Return [x, y] of the center of cell containing provided text 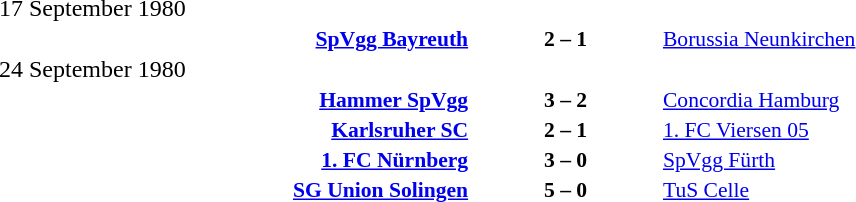
3 – 2 [566, 100]
3 – 0 [566, 160]
